Return the [x, y] coordinate for the center point of the cell that contains the specified text.  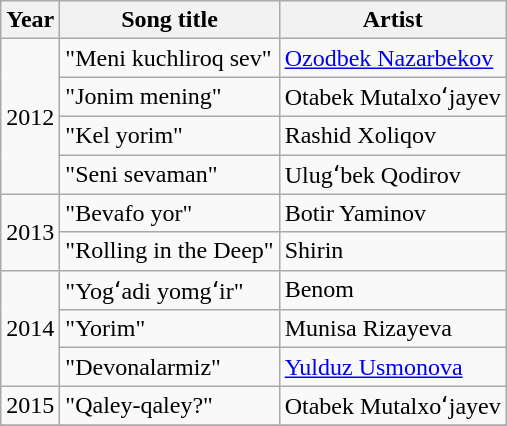
"Devonalarmiz" [170, 367]
2014 [30, 328]
"Kel yorim" [170, 135]
Ozodbek Nazarbekov [392, 58]
Ulugʻbek Qodirov [392, 174]
Artist [392, 20]
"Yorim" [170, 329]
"Jonim mening" [170, 97]
Botir Yaminov [392, 213]
Shirin [392, 251]
"Seni sevaman" [170, 174]
Year [30, 20]
2015 [30, 406]
Song title [170, 20]
2012 [30, 116]
"Meni kuchliroq sev" [170, 58]
Yulduz Usmonova [392, 367]
Rashid Xoliqov [392, 135]
Munisa Rizayeva [392, 329]
"Bevafo yor" [170, 213]
"Yogʻadi yomgʻir" [170, 290]
2013 [30, 232]
"Qaley-qaley?" [170, 406]
"Rolling in the Deep" [170, 251]
Benom [392, 290]
